Scan for the cell matching the given text and deliver its [x, y] coordinate at center. 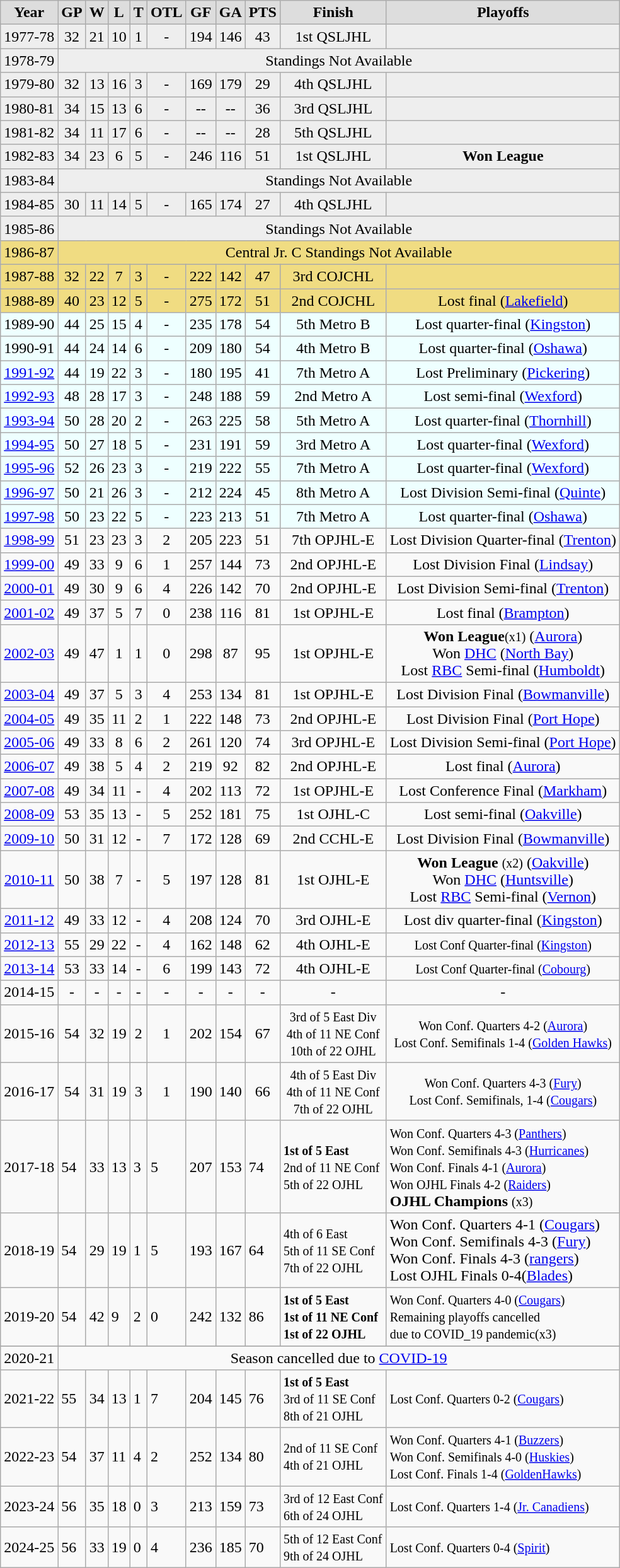
Playoffs [503, 13]
52 [72, 468]
5th QSLJHL [333, 132]
1st of 5 East2nd of 11 NE Conf5th of 22 OJHL [333, 1166]
GA [231, 13]
2010-11 [29, 880]
Won League(x1) (Aurora)Won DHC (North Bay)Lost RBC Semi-final (Humboldt) [503, 653]
Central Jr. C Standings Not Available [339, 252]
209 [200, 349]
2016-17 [29, 1091]
181 [231, 815]
2023-24 [29, 1507]
2nd CCHL-E [333, 839]
120 [231, 743]
3rd OJHL-E [333, 920]
2015-16 [29, 1033]
T [139, 13]
2000-01 [29, 588]
143 [231, 968]
Lost Conf. Quarters 0-2 (Cougars) [503, 1399]
145 [231, 1399]
Lost Preliminary (Pickering) [503, 373]
194 [200, 37]
Lost div quarter-final (Kingston) [503, 920]
43 [262, 37]
86 [262, 1316]
PTS [262, 13]
188 [231, 397]
242 [200, 1316]
4th of 6 East5th of 11 SE Conf7th of 22 OJHL [333, 1250]
2nd of 11 SE Conf4th of 21 OJHL [333, 1457]
92 [231, 767]
Won Conf. Quarters 4-3 (Fury)Lost Conf. Semifinals, 1-4 (Cougars) [503, 1091]
1st of 5 East1st of 11 NE Conf1st of 22 OJHL [333, 1316]
Won Conf. Quarters 4-0 (Cougars)Remaining playoffs cancelleddue to COVID_19 pandemic(x3) [503, 1316]
191 [231, 444]
1995-96 [29, 468]
Lost Division Quarter-final (Trenton) [503, 540]
Lost Conf Quarter-final (Cobourg) [503, 968]
95 [262, 653]
197 [200, 880]
Season cancelled due to COVID-19 [339, 1357]
1984-85 [29, 204]
2nd COJCHL [333, 301]
224 [231, 492]
Won Conf. Quarters 4-1 (Buzzers)Won Conf. Semifinals 4-0 (Huskies)Lost Conf. Finals 1-4 (GoldenHawks) [503, 1457]
2006-07 [29, 767]
185 [231, 1547]
10 [118, 37]
246 [200, 156]
1986-87 [29, 252]
4th of 5 East Div4th of 11 NE Conf7th of 22 OJHL [333, 1091]
225 [231, 421]
Lost Division Semi-final (Trenton) [503, 588]
2022-23 [29, 1457]
Lost Division Final (Lindsay) [503, 564]
87 [231, 653]
2017-18 [29, 1166]
Lost final (Lakefield) [503, 301]
2013-14 [29, 968]
1989-90 [29, 325]
204 [200, 1399]
75 [262, 815]
Won Conf. Quarters 4-1 (Cougars)Won Conf. Semifinals 4-3 (Fury)Won Conf. Finals 4-3 (rangers)Lost OJHL Finals 0-4(Blades) [503, 1250]
1996-97 [29, 492]
1st of 5 East3rd of 11 SE Conf8th of 21 OJHL [333, 1399]
154 [231, 1033]
OTL [166, 13]
5th Metro B [333, 325]
2021-22 [29, 1399]
80 [262, 1457]
235 [200, 325]
7th OPJHL-E [333, 540]
238 [200, 612]
Won League [503, 156]
Won League (x2) (Oakville)Won DHC (Huntsville)Lost RBC Semi-final (Vernon) [503, 880]
48 [72, 397]
2024-25 [29, 1547]
Finish [333, 13]
1990-91 [29, 349]
167 [231, 1250]
2014-15 [29, 992]
36 [262, 108]
162 [200, 944]
193 [200, 1250]
165 [200, 204]
8th Metro A [333, 492]
Lost Conf. Quarters 0-4 (Spirit) [503, 1547]
1977-78 [29, 37]
263 [200, 421]
3rd Metro A [333, 444]
20 [118, 421]
Lost Division Final (Port Hope) [503, 718]
1st OJHL-E [333, 880]
113 [231, 791]
Lost Division Semi-final (Quinte) [503, 492]
76 [262, 1399]
195 [231, 373]
208 [200, 920]
2001-02 [29, 612]
226 [200, 588]
Lost quarter-final (Kingston) [503, 325]
1985-86 [29, 228]
132 [231, 1316]
153 [231, 1166]
5th Metro A [333, 421]
2007-08 [29, 791]
2003-04 [29, 694]
64 [262, 1250]
1988-89 [29, 301]
1982-83 [29, 156]
67 [262, 1033]
Year [29, 13]
231 [200, 444]
5th of 12 East Conf9th of 24 OJHL [333, 1547]
16 [118, 84]
1978-79 [29, 61]
3rd OPJHL-E [333, 743]
1997-98 [29, 516]
1993-94 [29, 421]
3rd QSLJHL [333, 108]
Lost quarter-final (Thornhill) [503, 421]
25 [97, 325]
Lost Division Semi-final (Port Hope) [503, 743]
2011-12 [29, 920]
3rd of 12 East Conf6th of 24 OJHL [333, 1507]
Lost semi-final (Oakville) [503, 815]
257 [200, 564]
140 [231, 1091]
24 [97, 349]
146 [231, 37]
40 [72, 301]
L [118, 13]
42 [97, 1316]
261 [200, 743]
174 [231, 204]
248 [200, 397]
82 [262, 767]
1998-99 [29, 540]
169 [200, 84]
GP [72, 13]
1983-84 [29, 180]
3rd of 5 East Div4th of 11 NE Conf10th of 22 OJHL [333, 1033]
236 [200, 1547]
1994-95 [29, 444]
275 [200, 301]
2012-13 [29, 944]
1980-81 [29, 108]
2019-20 [29, 1316]
1991-92 [29, 373]
159 [231, 1507]
2008-09 [29, 815]
2002-03 [29, 653]
Won Conf. Quarters 4-3 (Panthers)Won Conf. Semifinals 4-3 (Hurricanes)Won Conf. Finals 4-1 (Aurora)Won OJHL Finals 4-2 (Raiders)OJHL Champions (x3) [503, 1166]
Lost semi-final (Wexford) [503, 397]
212 [200, 492]
199 [200, 968]
W [97, 13]
1987-88 [29, 276]
298 [200, 653]
2005-06 [29, 743]
62 [262, 944]
1979-80 [29, 84]
58 [262, 421]
3rd COJCHL [333, 276]
Won Conf. Quarters 4-2 (Aurora)Lost Conf. Semifinals 1-4 (Golden Hawks) [503, 1033]
190 [200, 1091]
2nd Metro A [333, 397]
4th Metro B [333, 349]
Lost Conf Quarter-final (Kingston) [503, 944]
124 [231, 920]
66 [262, 1091]
1981-82 [29, 132]
1st OJHL-C [333, 815]
Lost final (Aurora) [503, 767]
Lost Conference Final (Markham) [503, 791]
2018-19 [29, 1250]
GF [200, 13]
8 [118, 743]
2009-10 [29, 839]
1992-93 [29, 397]
253 [200, 694]
144 [231, 564]
Lost final (Brampton) [503, 612]
41 [262, 373]
2004-05 [29, 718]
Lost Conf. Quarters 1-4 (Jr. Canadiens) [503, 1507]
69 [262, 839]
207 [200, 1166]
1999-00 [29, 564]
2020-21 [29, 1357]
45 [262, 492]
178 [231, 325]
205 [200, 540]
179 [231, 84]
